Locate the cell with the specified text and output its [x, y] center coordinate. 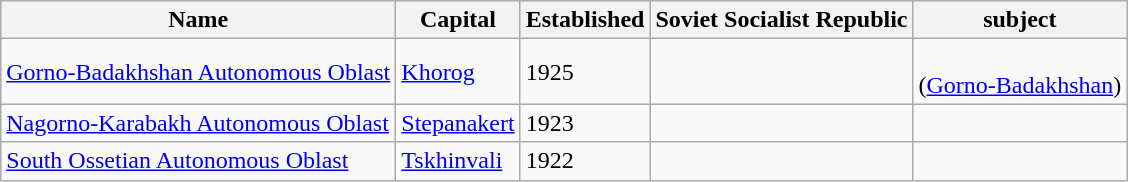
Capital [458, 20]
1925 [585, 72]
Nagorno-Karabakh Autonomous Oblast [198, 123]
subject [1020, 20]
Stepanakert [458, 123]
Gorno-Badakhshan Autonomous Oblast [198, 72]
Name [198, 20]
Khorog [458, 72]
1923 [585, 123]
Soviet Socialist Republic [782, 20]
1922 [585, 161]
Tskhinvali [458, 161]
(Gorno-Badakhshan) [1020, 72]
Established [585, 20]
South Ossetian Autonomous Oblast [198, 161]
